Scan for the cell matching the given text and deliver its (x, y) coordinate at center. 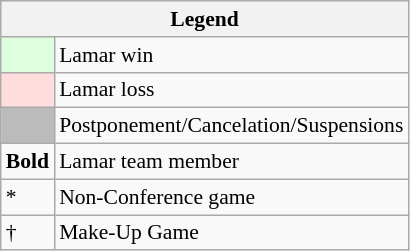
Bold (28, 162)
Lamar win (231, 55)
† (28, 233)
Non-Conference game (231, 197)
Postponement/Cancelation/Suspensions (231, 126)
* (28, 197)
Make-Up Game (231, 233)
Legend (205, 19)
Lamar team member (231, 162)
Lamar loss (231, 90)
